Find where the given text appears and provide that cell's center as (X, Y) coordinate. 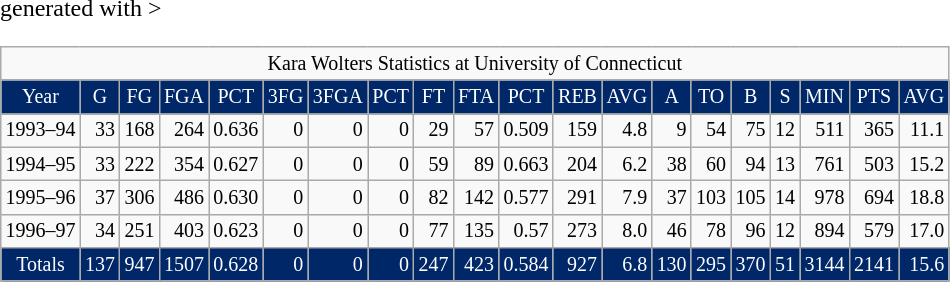
59 (434, 164)
511 (824, 130)
927 (577, 264)
96 (750, 230)
34 (100, 230)
FTA (476, 96)
204 (577, 164)
291 (577, 198)
306 (140, 198)
3144 (824, 264)
0.623 (236, 230)
FT (434, 96)
579 (874, 230)
46 (672, 230)
6.8 (627, 264)
MIN (824, 96)
0.630 (236, 198)
11.1 (924, 130)
403 (184, 230)
0.509 (526, 130)
8.0 (627, 230)
7.9 (627, 198)
251 (140, 230)
60 (710, 164)
54 (710, 130)
503 (874, 164)
PTS (874, 96)
130 (672, 264)
S (784, 96)
694 (874, 198)
370 (750, 264)
264 (184, 130)
761 (824, 164)
105 (750, 198)
0.57 (526, 230)
77 (434, 230)
1994–95 (40, 164)
94 (750, 164)
FG (140, 96)
82 (434, 198)
38 (672, 164)
Kara Wolters Statistics at University of Connecticut (475, 64)
159 (577, 130)
15.6 (924, 264)
365 (874, 130)
273 (577, 230)
295 (710, 264)
103 (710, 198)
78 (710, 230)
486 (184, 198)
423 (476, 264)
247 (434, 264)
89 (476, 164)
135 (476, 230)
6.2 (627, 164)
3FGA (338, 96)
168 (140, 130)
142 (476, 198)
15.2 (924, 164)
B (750, 96)
75 (750, 130)
222 (140, 164)
0.663 (526, 164)
29 (434, 130)
57 (476, 130)
1993–94 (40, 130)
0.627 (236, 164)
A (672, 96)
947 (140, 264)
1507 (184, 264)
354 (184, 164)
Year (40, 96)
G (100, 96)
18.8 (924, 198)
0.636 (236, 130)
4.8 (627, 130)
9 (672, 130)
17.0 (924, 230)
978 (824, 198)
REB (577, 96)
1995–96 (40, 198)
1996–97 (40, 230)
FGA (184, 96)
13 (784, 164)
TO (710, 96)
137 (100, 264)
0.577 (526, 198)
3FG (286, 96)
2141 (874, 264)
51 (784, 264)
894 (824, 230)
14 (784, 198)
0.584 (526, 264)
0.628 (236, 264)
Totals (40, 264)
